Capture the cell that displays the provided text and extract its [X, Y] central coordinate. 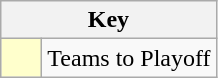
Teams to Playoff [129, 58]
Key [108, 20]
